Locate the cell with the specified text and output its [X, Y] center coordinate. 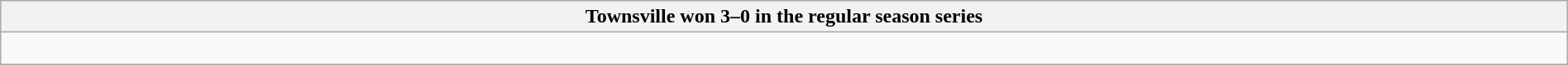
Townsville won 3–0 in the regular season series [784, 17]
